From the cell containing the given text, extract its center point as [x, y] coordinate. 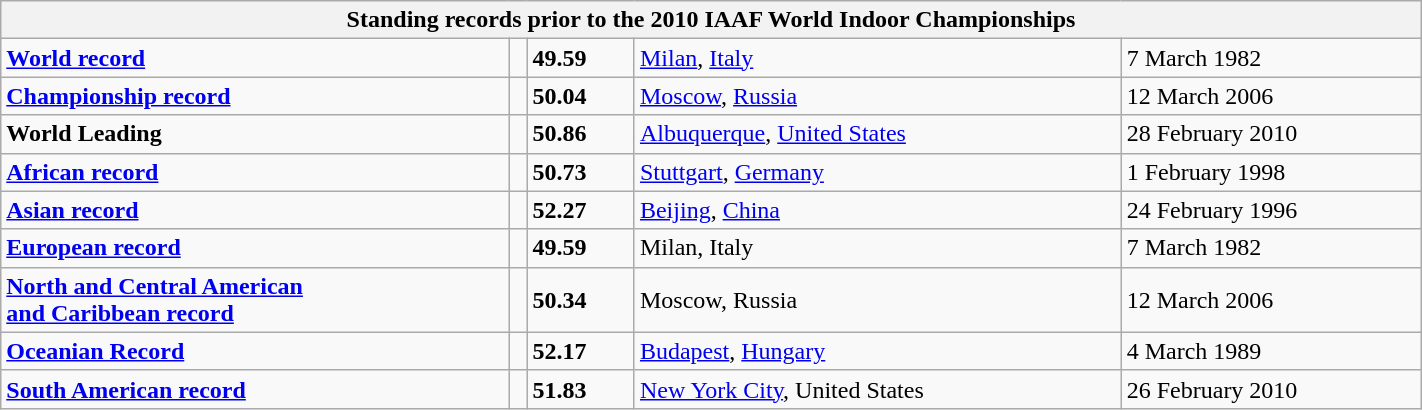
Oceanian Record [255, 351]
4 March 1989 [1271, 351]
51.83 [580, 389]
World record [255, 58]
Beijing, China [878, 210]
52.17 [580, 351]
African record [255, 172]
Asian record [255, 210]
Stuttgart, Germany [878, 172]
New York City, United States [878, 389]
50.34 [580, 300]
52.27 [580, 210]
North and Central American and Caribbean record [255, 300]
24 February 1996 [1271, 210]
Championship record [255, 96]
26 February 2010 [1271, 389]
50.04 [580, 96]
50.73 [580, 172]
50.86 [580, 134]
World Leading [255, 134]
Albuquerque, United States [878, 134]
Budapest, Hungary [878, 351]
28 February 2010 [1271, 134]
South American record [255, 389]
European record [255, 248]
Standing records prior to the 2010 IAAF World Indoor Championships [711, 20]
1 February 1998 [1271, 172]
